Pinpoint the cell where the given text exists, returning its (X, Y) midpoint coordinate. 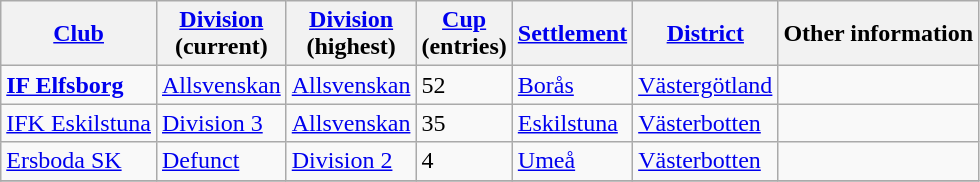
35 (464, 123)
Division 3 (221, 123)
Västergötland (706, 85)
IFK Eskilstuna (79, 123)
Umeå (572, 161)
52 (464, 85)
4 (464, 161)
Other information (878, 34)
Cup (entries) (464, 34)
Division 2 (351, 161)
District (706, 34)
Borås (572, 85)
Defunct (221, 161)
IF Elfsborg (79, 85)
Settlement (572, 34)
Division (current) (221, 34)
Club (79, 34)
Eskilstuna (572, 123)
Ersboda SK (79, 161)
Division (highest) (351, 34)
